Provide the [x, y] coordinate of the cell's center where the given text is located.  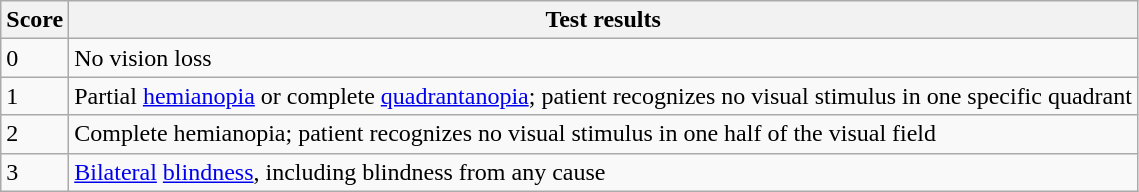
Partial hemianopia or complete quadrantanopia; patient recognizes no visual stimulus in one specific quadrant [604, 96]
Score [35, 20]
Test results [604, 20]
0 [35, 58]
2 [35, 134]
Bilateral blindness, including blindness from any cause [604, 172]
1 [35, 96]
3 [35, 172]
No vision loss [604, 58]
Complete hemianopia; patient recognizes no visual stimulus in one half of the visual field [604, 134]
